Locate the cell with the specified text and output its (x, y) center coordinate. 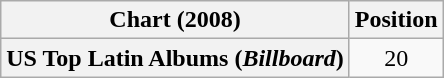
US Top Latin Albums (Billboard) (176, 58)
20 (396, 58)
Chart (2008) (176, 20)
Position (396, 20)
